For the text-containing cell, return its midpoint in (X, Y) coordinate format. 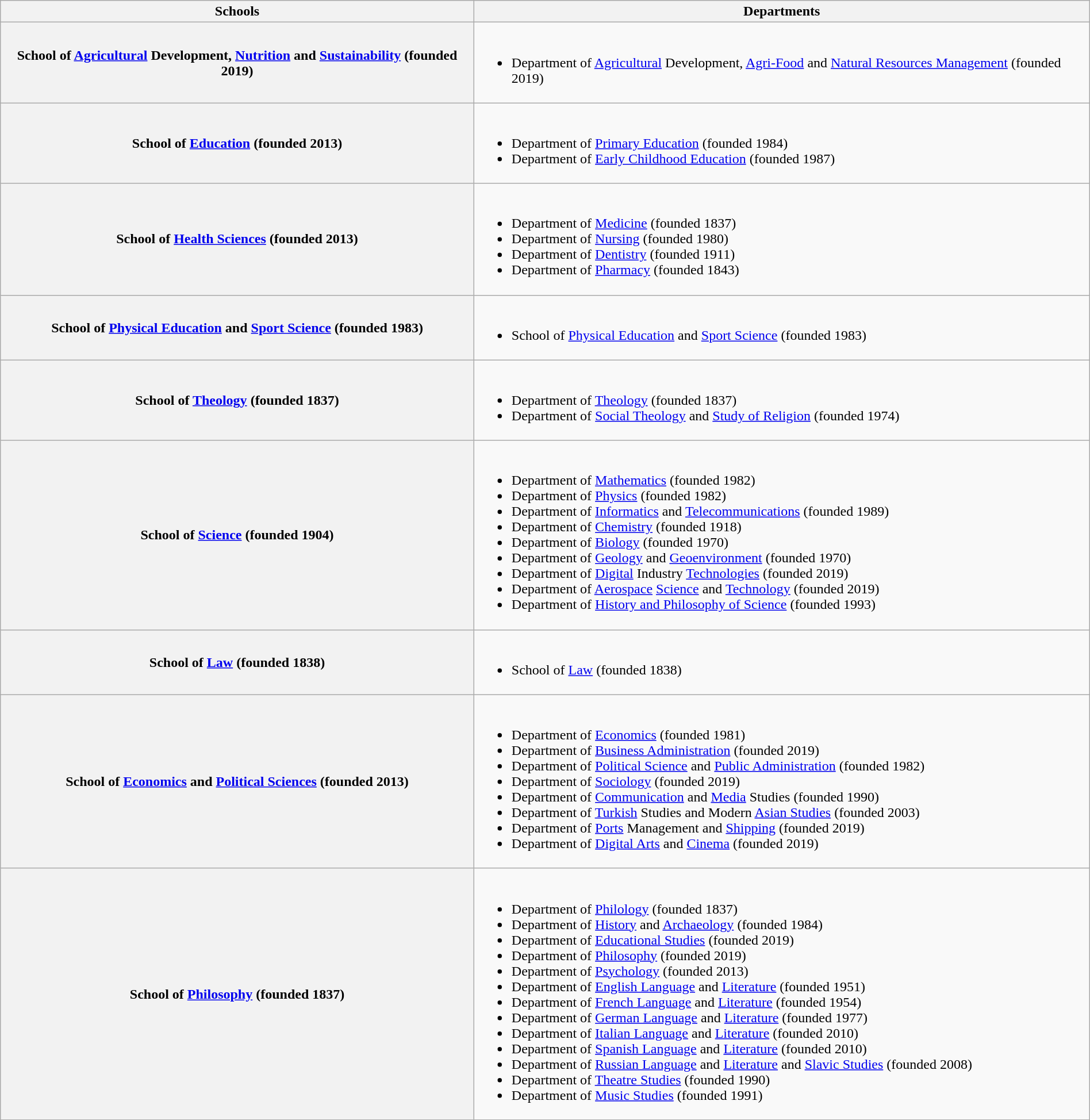
School of Theology (founded 1837) (237, 400)
Department of Theology (founded 1837)Department of Social Theology and Study of Religion (founded 1974) (782, 400)
School of Education (founded 2013) (237, 143)
School of Agricultural Development, Nutrition and Sustainability (founded 2019) (237, 63)
Department of Medicine (founded 1837)Department of Nursing (founded 1980)Department of Dentistry (founded 1911)Department of Pharmacy (founded 1843) (782, 239)
School of Economics and Political Sciences (founded 2013) (237, 781)
Department of Primary Education (founded 1984)Department of Early Childhood Education (founded 1987) (782, 143)
School of Science (founded 1904) (237, 535)
School of Philosophy (founded 1837) (237, 994)
Departments (782, 11)
School of Health Sciences (founded 2013) (237, 239)
Department of Agricultural Development, Agri-Food and Natural Resources Management (founded 2019) (782, 63)
Schools (237, 11)
